Capture the cell that displays the provided text and extract its (x, y) central coordinate. 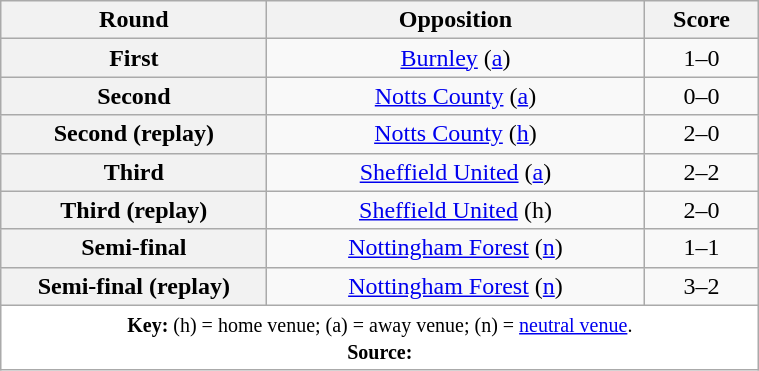
Score (702, 20)
Semi-final (134, 248)
Second (replay) (134, 134)
Third (replay) (134, 210)
Semi-final (replay) (134, 286)
Notts County (a) (455, 96)
Third (134, 172)
Second (134, 96)
1–1 (702, 248)
Key: (h) = home venue; (a) = away venue; (n) = neutral venue.Source: (380, 338)
Burnley (a) (455, 58)
First (134, 58)
Round (134, 20)
Sheffield United (a) (455, 172)
3–2 (702, 286)
2–2 (702, 172)
0–0 (702, 96)
Opposition (455, 20)
Sheffield United (h) (455, 210)
Notts County (h) (455, 134)
1–0 (702, 58)
